Pinpoint the cell where the given text exists, returning its (X, Y) midpoint coordinate. 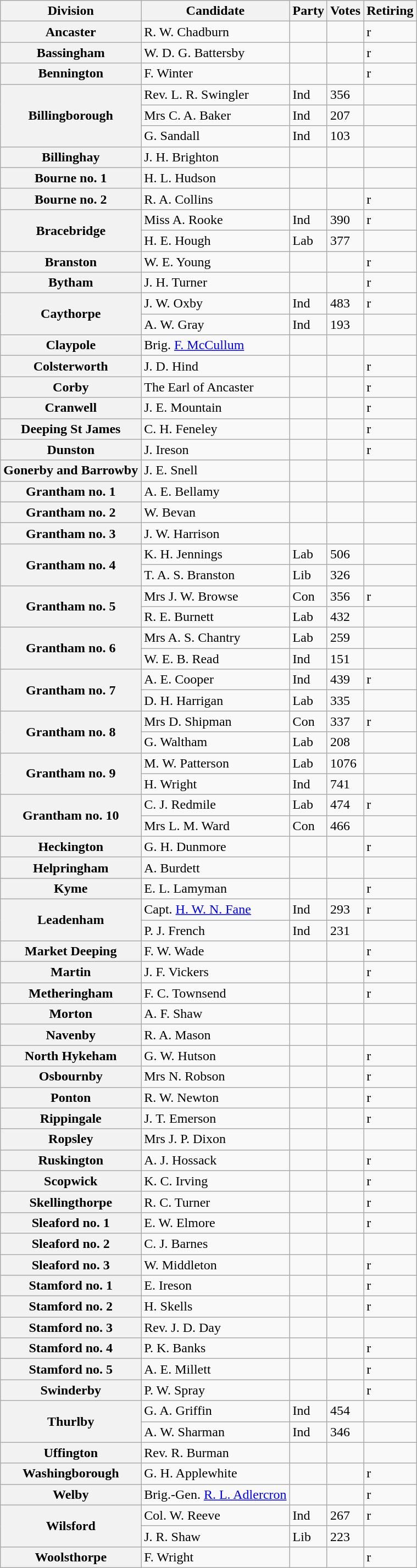
C. J. Barnes (215, 1244)
J. W. Oxby (215, 304)
K. C. Irving (215, 1181)
E. L. Lamyman (215, 888)
377 (345, 240)
Heckington (71, 847)
Division (71, 11)
Branston (71, 262)
Corby (71, 387)
A. E. Millett (215, 1369)
J. Ireson (215, 450)
267 (345, 1515)
F. Wright (215, 1557)
Washingborough (71, 1474)
J. D. Hind (215, 366)
Martin (71, 972)
Grantham no. 4 (71, 564)
W. Middleton (215, 1264)
Brig. F. McCullum (215, 345)
R. A. Collins (215, 199)
Market Deeping (71, 951)
H. Wright (215, 784)
Grantham no. 1 (71, 491)
A. W. Sharman (215, 1432)
The Earl of Ancaster (215, 387)
F. C. Townsend (215, 993)
Votes (345, 11)
P. J. French (215, 931)
Stamford no. 3 (71, 1328)
Capt. H. W. N. Fane (215, 909)
Rev. J. D. Day (215, 1328)
Bracebridge (71, 230)
W. E. Young (215, 262)
207 (345, 115)
Grantham no. 8 (71, 732)
Colsterworth (71, 366)
W. D. G. Battersby (215, 53)
Cranwell (71, 408)
Sleaford no. 3 (71, 1264)
193 (345, 324)
Ancaster (71, 32)
Dunston (71, 450)
T. A. S. Branston (215, 575)
Brig.-Gen. R. L. Adlercron (215, 1494)
H. L. Hudson (215, 178)
Skellingthorpe (71, 1202)
483 (345, 304)
G. H. Applewhite (215, 1474)
H. E. Hough (215, 240)
Claypole (71, 345)
J. T. Emerson (215, 1118)
Wilsford (71, 1526)
J. E. Snell (215, 471)
Rippingale (71, 1118)
231 (345, 931)
Sleaford no. 1 (71, 1223)
337 (345, 721)
Bourne no. 2 (71, 199)
E. Ireson (215, 1286)
Grantham no. 7 (71, 690)
Metheringham (71, 993)
741 (345, 784)
Ponton (71, 1097)
Bourne no. 1 (71, 178)
103 (345, 136)
A. J. Hossack (215, 1160)
Navenby (71, 1035)
D. H. Harrigan (215, 701)
Ruskington (71, 1160)
Candidate (215, 11)
R. C. Turner (215, 1202)
C. J. Redmile (215, 805)
466 (345, 826)
W. Bevan (215, 512)
M. W. Patterson (215, 763)
Deeping St James (71, 429)
J. E. Mountain (215, 408)
Swinderby (71, 1390)
Scopwick (71, 1181)
506 (345, 554)
P. K. Banks (215, 1348)
J. W. Harrison (215, 533)
Grantham no. 6 (71, 648)
Gonerby and Barrowby (71, 471)
Mrs N. Robson (215, 1077)
F. W. Wade (215, 951)
Helpringham (71, 867)
223 (345, 1536)
Mrs C. A. Baker (215, 115)
Kyme (71, 888)
Stamford no. 2 (71, 1307)
326 (345, 575)
G. Sandall (215, 136)
Leadenham (71, 920)
1076 (345, 763)
Mrs L. M. Ward (215, 826)
Party (308, 11)
Mrs J. W. Browse (215, 596)
Retiring (390, 11)
Grantham no. 10 (71, 815)
G. W. Hutson (215, 1056)
432 (345, 617)
G. H. Dunmore (215, 847)
Rev. L. R. Swingler (215, 94)
North Hykeham (71, 1056)
151 (345, 659)
Mrs J. P. Dixon (215, 1139)
H. Skells (215, 1307)
439 (345, 680)
Osbournby (71, 1077)
335 (345, 701)
G. Waltham (215, 742)
R. W. Chadburn (215, 32)
259 (345, 638)
Stamford no. 5 (71, 1369)
Mrs D. Shipman (215, 721)
Thurlby (71, 1421)
Billinghay (71, 157)
R. W. Newton (215, 1097)
F. Winter (215, 74)
208 (345, 742)
K. H. Jennings (215, 554)
293 (345, 909)
Woolsthorpe (71, 1557)
Grantham no. 5 (71, 606)
E. W. Elmore (215, 1223)
Stamford no. 1 (71, 1286)
474 (345, 805)
454 (345, 1411)
J. R. Shaw (215, 1536)
J. H. Turner (215, 283)
J. H. Brighton (215, 157)
Stamford no. 4 (71, 1348)
C. H. Feneley (215, 429)
Bytham (71, 283)
Uffington (71, 1453)
Col. W. Reeve (215, 1515)
390 (345, 220)
Welby (71, 1494)
A. Burdett (215, 867)
A. E. Cooper (215, 680)
Sleaford no. 2 (71, 1244)
Grantham no. 2 (71, 512)
Ropsley (71, 1139)
J. F. Vickers (215, 972)
Morton (71, 1014)
Bassingham (71, 53)
Grantham no. 3 (71, 533)
P. W. Spray (215, 1390)
Miss A. Rooke (215, 220)
A. E. Bellamy (215, 491)
Bennington (71, 74)
Rev. R. Burman (215, 1453)
346 (345, 1432)
Caythorpe (71, 314)
R. E. Burnett (215, 617)
W. E. B. Read (215, 659)
G. A. Griffin (215, 1411)
Billingborough (71, 115)
Grantham no. 9 (71, 774)
A. W. Gray (215, 324)
A. F. Shaw (215, 1014)
R. A. Mason (215, 1035)
Mrs A. S. Chantry (215, 638)
